Locate the cell with the specified text and output its (x, y) center coordinate. 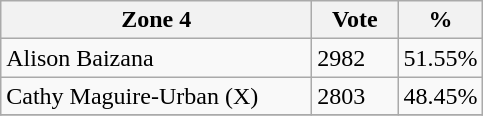
Vote (355, 20)
51.55% (440, 58)
Cathy Maguire-Urban (X) (156, 96)
Zone 4 (156, 20)
2803 (355, 96)
Alison Baizana (156, 58)
% (440, 20)
2982 (355, 58)
48.45% (440, 96)
